Identify which cell holds the provided text, then report its [x, y] central coordinate. 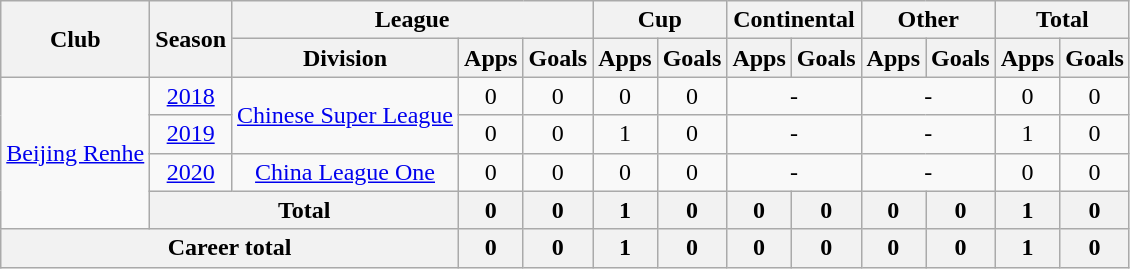
2020 [191, 172]
League [412, 20]
Other [928, 20]
Division [346, 58]
China League One [346, 172]
2018 [191, 96]
Season [191, 39]
Club [76, 39]
Beijing Renhe [76, 153]
2019 [191, 134]
Chinese Super League [346, 115]
Career total [230, 248]
Cup [660, 20]
Continental [794, 20]
